Identify which cell holds the provided text, then report its (X, Y) central coordinate. 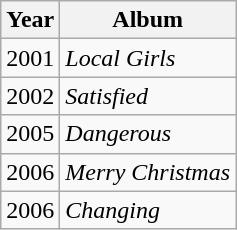
2005 (30, 134)
Dangerous (148, 134)
2001 (30, 58)
2002 (30, 96)
Local Girls (148, 58)
Merry Christmas (148, 172)
Album (148, 20)
Satisfied (148, 96)
Year (30, 20)
Changing (148, 210)
